Return the (X, Y) coordinate for the center point of the cell that contains the specified text.  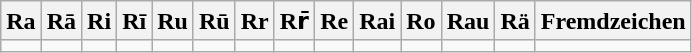
Ru (173, 21)
Re (334, 21)
Rai (378, 21)
Rr̄ (294, 21)
Fremdzeichen (613, 21)
Rau (468, 21)
Ra (21, 21)
Rä (515, 21)
Rī (134, 21)
Ri (100, 21)
Ro (421, 21)
Rr (254, 21)
Rū (214, 21)
Rā (61, 21)
